Pinpoint the cell where the given text exists, returning its [X, Y] midpoint coordinate. 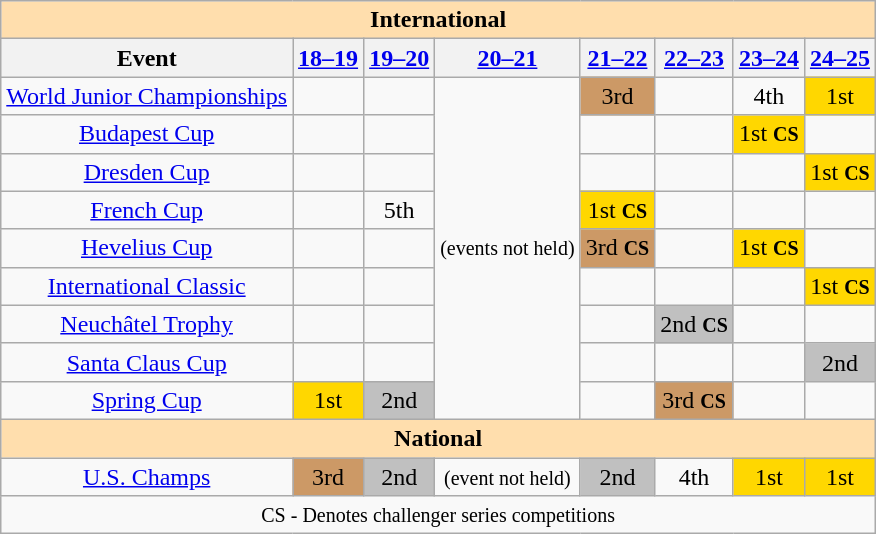
24–25 [840, 58]
(events not held) [508, 248]
U.S. Champs [147, 477]
National [438, 438]
Spring Cup [147, 400]
(event not held) [508, 477]
Hevelius Cup [147, 248]
21–22 [618, 58]
Dresden Cup [147, 172]
CS - Denotes challenger series competitions [438, 515]
International Classic [147, 286]
5th [400, 210]
22–23 [694, 58]
20–21 [508, 58]
Event [147, 58]
18–19 [328, 58]
23–24 [768, 58]
2nd CS [694, 324]
International [438, 20]
World Junior Championships [147, 96]
19–20 [400, 58]
Santa Claus Cup [147, 362]
French Cup [147, 210]
Budapest Cup [147, 134]
Neuchâtel Trophy [147, 324]
